For the text-containing cell, return its midpoint in [x, y] coordinate format. 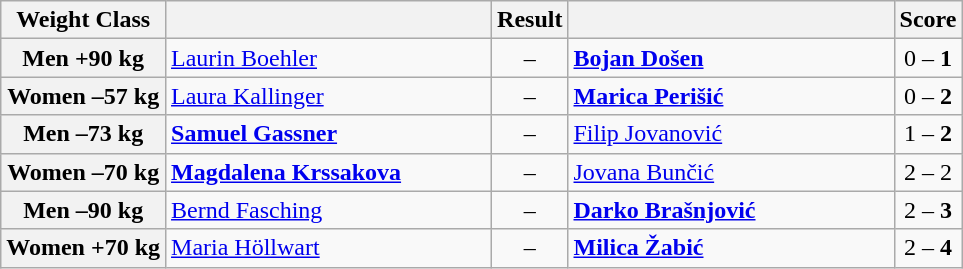
0 – 2 [928, 96]
Women –70 kg [84, 172]
Weight Class [84, 20]
Darko Brašnjović [731, 210]
Women –57 kg [84, 96]
Jovana Bunčić [731, 172]
2 – 4 [928, 248]
Men –90 kg [84, 210]
Milica Žabić [731, 248]
Bernd Fasching [329, 210]
Score [928, 20]
1 – 2 [928, 134]
Men –73 kg [84, 134]
Result [530, 20]
Bojan Došen [731, 58]
0 – 1 [928, 58]
Maria Höllwart [329, 248]
Marica Perišić [731, 96]
Samuel Gassner [329, 134]
Women +70 kg [84, 248]
Laura Kallinger [329, 96]
Laurin Boehler [329, 58]
Magdalena Krssakova [329, 172]
2 – 2 [928, 172]
Filip Jovanović [731, 134]
2 – 3 [928, 210]
Men +90 kg [84, 58]
